Determine the [X, Y] coordinate at the center of the cell enclosing the given text.  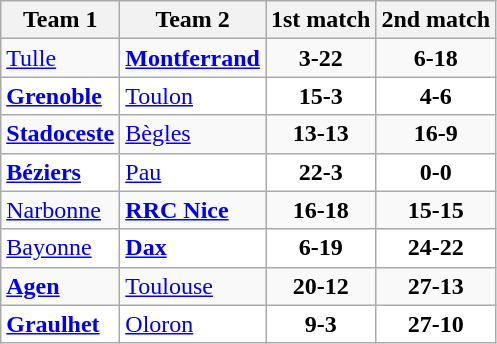
0-0 [436, 172]
15-15 [436, 210]
Pau [193, 172]
Graulhet [60, 324]
2nd match [436, 20]
Narbonne [60, 210]
Grenoble [60, 96]
6-18 [436, 58]
Toulon [193, 96]
22-3 [321, 172]
Dax [193, 248]
20-12 [321, 286]
27-13 [436, 286]
16-18 [321, 210]
Team 1 [60, 20]
Tulle [60, 58]
RRC Nice [193, 210]
Béziers [60, 172]
Bègles [193, 134]
Toulouse [193, 286]
15-3 [321, 96]
27-10 [436, 324]
1st match [321, 20]
Stadoceste [60, 134]
Oloron [193, 324]
13-13 [321, 134]
24-22 [436, 248]
9-3 [321, 324]
Agen [60, 286]
3-22 [321, 58]
4-6 [436, 96]
Bayonne [60, 248]
Team 2 [193, 20]
6-19 [321, 248]
Montferrand [193, 58]
16-9 [436, 134]
